Determine the [X, Y] coordinate at the center of the cell enclosing the given text.  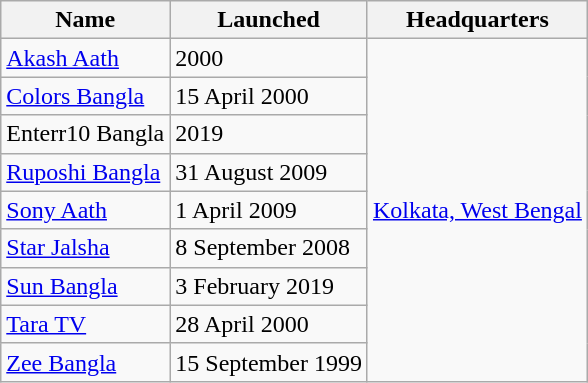
3 February 2019 [269, 286]
2000 [269, 58]
Ruposhi Bangla [86, 172]
31 August 2009 [269, 172]
Akash Aath [86, 58]
Zee Bangla [86, 362]
Headquarters [477, 20]
Name [86, 20]
Kolkata, West Bengal [477, 210]
Sun Bangla [86, 286]
Colors Bangla [86, 96]
2019 [269, 134]
15 April 2000 [269, 96]
Star Jalsha [86, 248]
8 September 2008 [269, 248]
1 April 2009 [269, 210]
Launched [269, 20]
Tara TV [86, 324]
15 September 1999 [269, 362]
Enterr10 Bangla [86, 134]
28 April 2000 [269, 324]
Sony Aath [86, 210]
